For the text-containing cell, return its midpoint in [x, y] coordinate format. 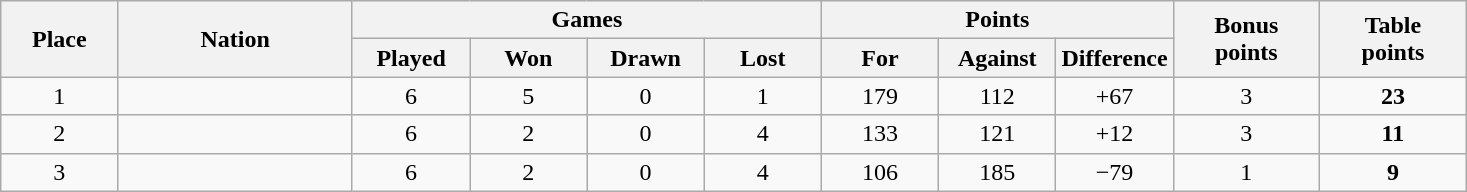
Points [997, 20]
Played [410, 58]
+12 [1114, 134]
Won [528, 58]
185 [998, 172]
133 [880, 134]
Nation [235, 39]
For [880, 58]
Tablepoints [1394, 39]
Bonuspoints [1246, 39]
Lost [762, 58]
9 [1394, 172]
112 [998, 96]
179 [880, 96]
23 [1394, 96]
11 [1394, 134]
−79 [1114, 172]
5 [528, 96]
+67 [1114, 96]
Drawn [646, 58]
Games [586, 20]
Place [60, 39]
Difference [1114, 58]
106 [880, 172]
Against [998, 58]
121 [998, 134]
